Scan for the cell matching the given text and deliver its (X, Y) coordinate at center. 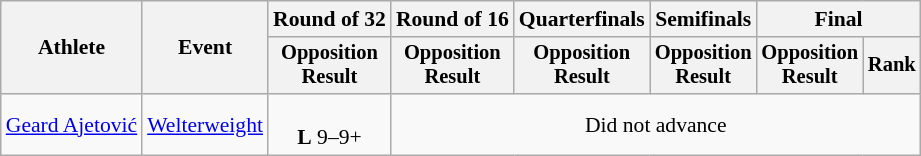
Round of 16 (452, 19)
Round of 32 (330, 19)
Rank (892, 66)
Event (205, 48)
L 9–9+ (330, 124)
Athlete (72, 48)
Did not advance (656, 124)
Quarterfinals (582, 19)
Geard Ajetović (72, 124)
Final (838, 19)
Welterweight (205, 124)
Semifinals (704, 19)
